Extract the (x, y) coordinate from the center of the cell holding the provided text.  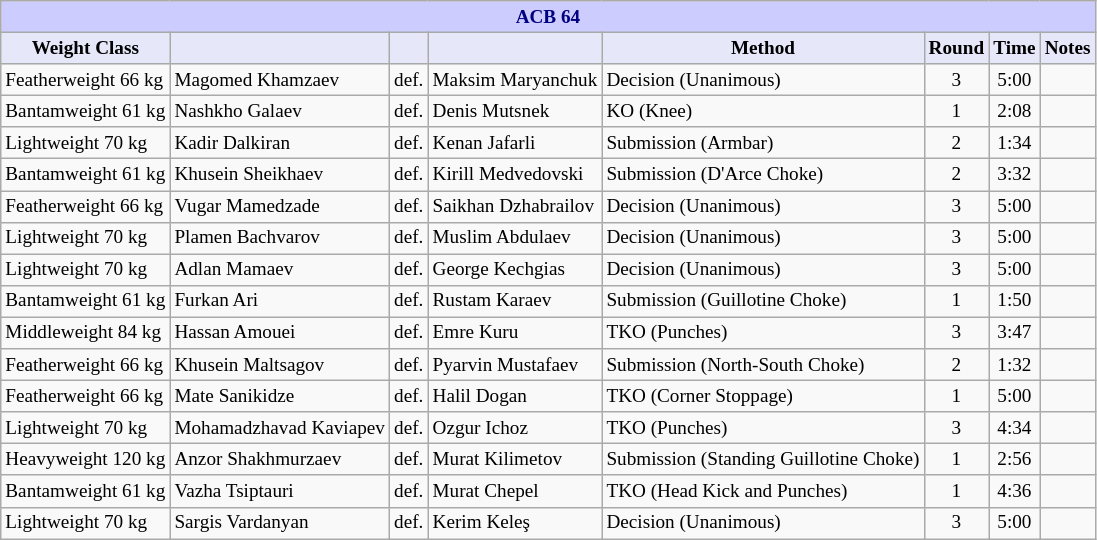
Notes (1068, 48)
Anzor Shakhmurzaev (280, 460)
Denis Mutsnek (515, 111)
1:32 (1014, 365)
George Kechgias (515, 270)
Emre Kuru (515, 333)
3:47 (1014, 333)
Mohamadzhavad Kaviapev (280, 428)
Kadir Dalkiran (280, 143)
Khusein Sheikhaev (280, 175)
Murat Chepel (515, 491)
TKO (Corner Stoppage) (763, 396)
Vazha Tsiptauri (280, 491)
1:34 (1014, 143)
Time (1014, 48)
Weight Class (86, 48)
Middleweight 84 kg (86, 333)
Maksim Maryanchuk (515, 80)
Pyarvin Mustafaev (515, 365)
Magomed Khamzaev (280, 80)
2:56 (1014, 460)
1:50 (1014, 301)
Khusein Maltsagov (280, 365)
Sargis Vardanyan (280, 523)
Submission (Armbar) (763, 143)
Kerim Keleş (515, 523)
ACB 64 (548, 17)
Kenan Jafarli (515, 143)
Nashkho Galaev (280, 111)
Plamen Bachvarov (280, 238)
4:34 (1014, 428)
KO (Knee) (763, 111)
Muslim Abdulaev (515, 238)
Vugar Mamedzade (280, 206)
Heavyweight 120 kg (86, 460)
Submission (Guillotine Choke) (763, 301)
Kirill Medvedovski (515, 175)
Submission (North-South Choke) (763, 365)
4:36 (1014, 491)
Submission (Standing Guillotine Choke) (763, 460)
Rustam Karaev (515, 301)
Method (763, 48)
Round (956, 48)
Submission (D'Arce Choke) (763, 175)
2:08 (1014, 111)
Murat Kilimetov (515, 460)
Mate Sanikidze (280, 396)
Halil Dogan (515, 396)
Hassan Amouei (280, 333)
Furkan Ari (280, 301)
Ozgur Ichoz (515, 428)
Saikhan Dzhabrailov (515, 206)
TKO (Head Kick and Punches) (763, 491)
Adlan Mamaev (280, 270)
3:32 (1014, 175)
